Search for the cell housing the specified text and yield its (X, Y) center coordinate. 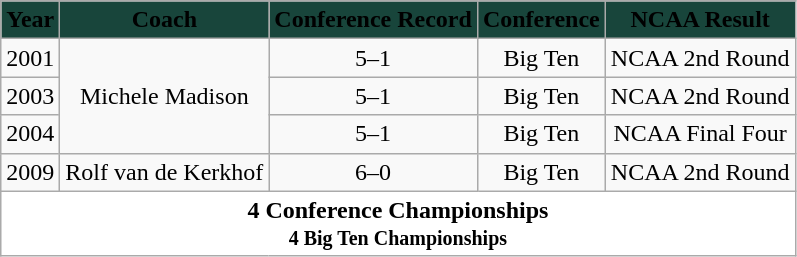
2003 (30, 96)
2001 (30, 58)
4 Conference Championships 4 Big Ten Championships (398, 224)
Rolf van de Kerkhof (164, 172)
Michele Madison (164, 96)
2004 (30, 134)
NCAA Final Four (700, 134)
NCAA Result (700, 20)
Year (30, 20)
Conference Record (374, 20)
Conference (541, 20)
2009 (30, 172)
6–0 (374, 172)
Coach (164, 20)
